Return (X, Y) of the center of cell containing provided text 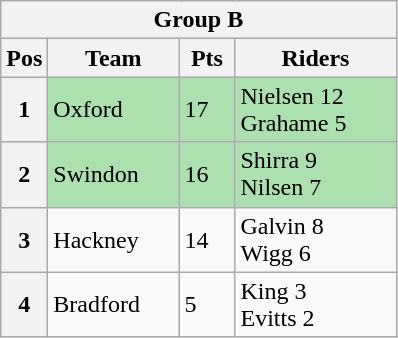
Oxford (114, 110)
Hackney (114, 240)
3 (24, 240)
Nielsen 12Grahame 5 (316, 110)
17 (207, 110)
4 (24, 304)
16 (207, 174)
Bradford (114, 304)
Team (114, 58)
Shirra 9Nilsen 7 (316, 174)
Riders (316, 58)
Pos (24, 58)
Galvin 8Wigg 6 (316, 240)
2 (24, 174)
Group B (198, 20)
Swindon (114, 174)
14 (207, 240)
Pts (207, 58)
1 (24, 110)
5 (207, 304)
King 3Evitts 2 (316, 304)
